Search for the cell housing the specified text and yield its (x, y) center coordinate. 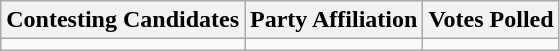
Votes Polled (491, 20)
Party Affiliation (334, 20)
Contesting Candidates (123, 20)
